Return the (X, Y) coordinate for the center point of the cell that contains the specified text.  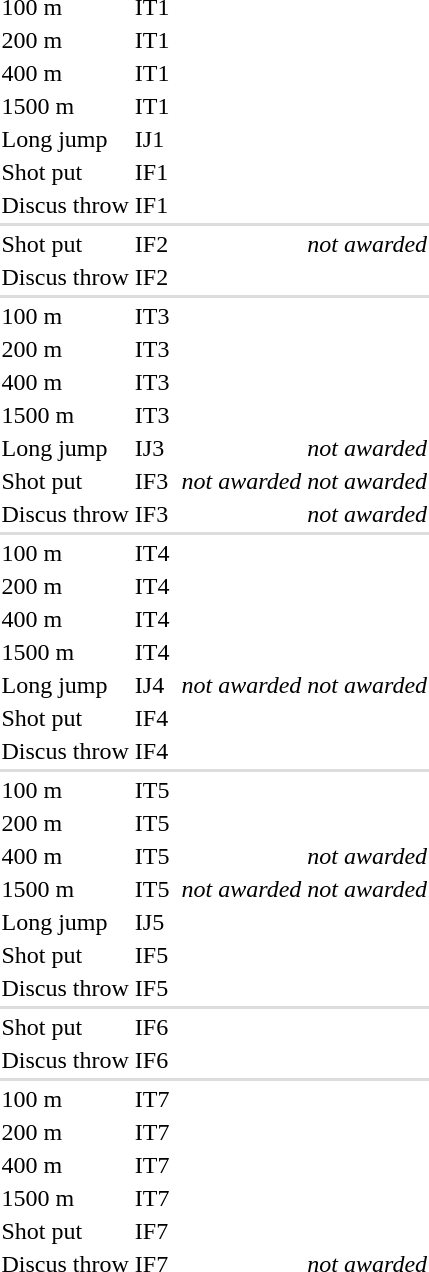
IJ1 (152, 139)
IJ5 (152, 922)
IF7 (152, 1231)
IJ4 (152, 685)
IJ3 (152, 448)
